For the text-containing cell, return its midpoint in [X, Y] coordinate format. 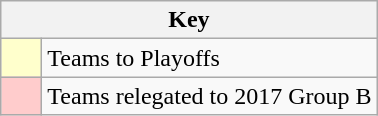
Teams to Playoffs [210, 58]
Teams relegated to 2017 Group B [210, 96]
Key [189, 20]
